Determine the (x, y) coordinate at the center of the cell enclosing the given text.  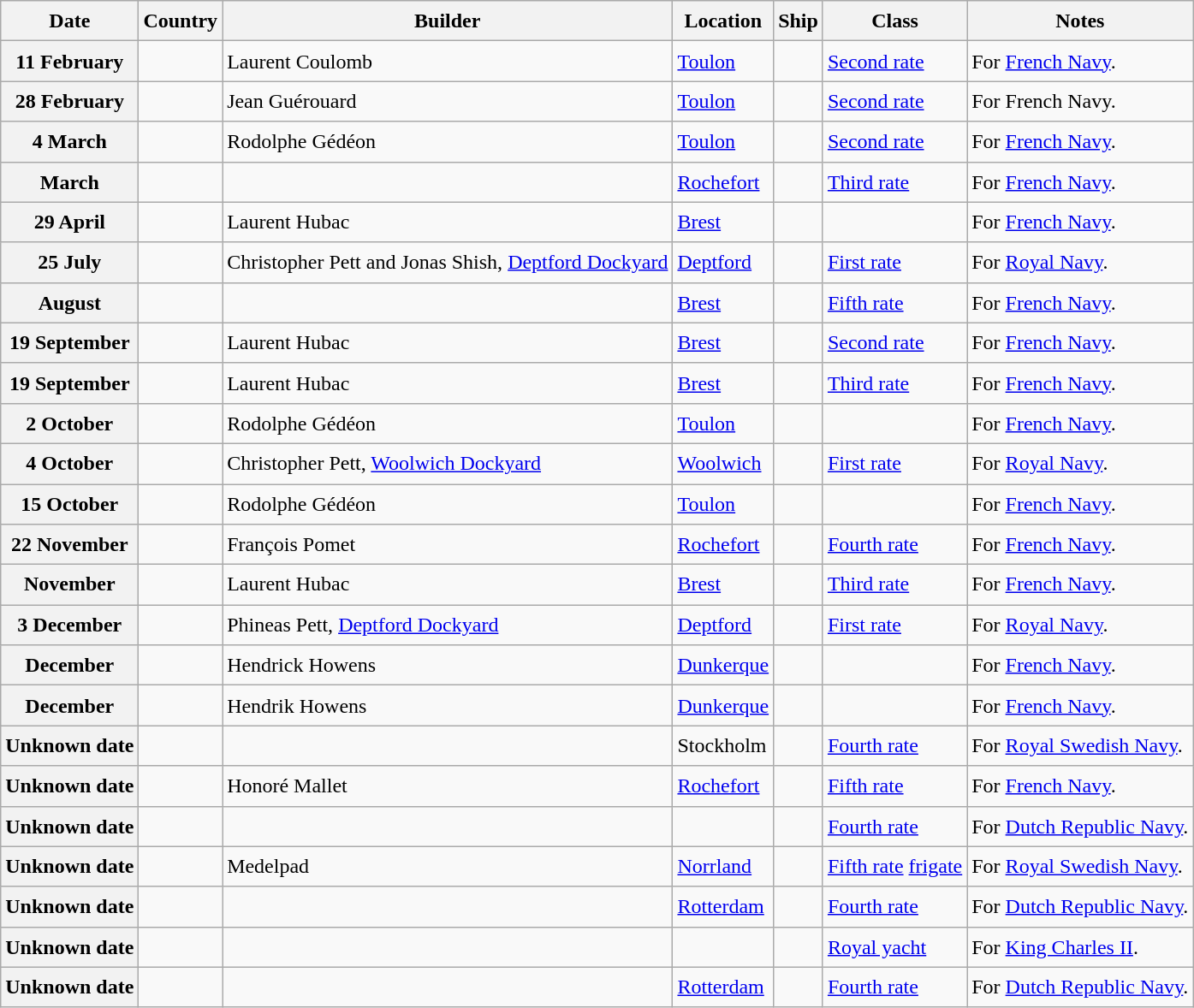
Christopher Pett and Jonas Shish, Deptford Dockyard (448, 262)
Stockholm (723, 746)
November (70, 585)
Phineas Pett, Deptford Dockyard (448, 625)
Norrland (723, 866)
Medelpad (448, 866)
Woolwich (723, 464)
2 October (70, 423)
Notes (1080, 21)
29 April (70, 222)
Hendrik Howens (448, 705)
Class (894, 21)
11 February (70, 62)
Royal yacht (894, 946)
22 November (70, 544)
Ship (799, 21)
15 October (70, 505)
Date (70, 21)
March (70, 181)
3 December (70, 625)
25 July (70, 262)
Builder (448, 21)
Location (723, 21)
Laurent Coulomb (448, 62)
Country (181, 21)
Christopher Pett, Woolwich Dockyard (448, 464)
Honoré Mallet (448, 786)
Fifth rate frigate (894, 866)
Jean Guérouard (448, 101)
4 October (70, 464)
Hendrick Howens (448, 666)
28 February (70, 101)
4 March (70, 142)
August (70, 303)
François Pomet (448, 544)
For King Charles II. (1080, 946)
